Output the [x, y] coordinate of the center of the cell containing the given text.  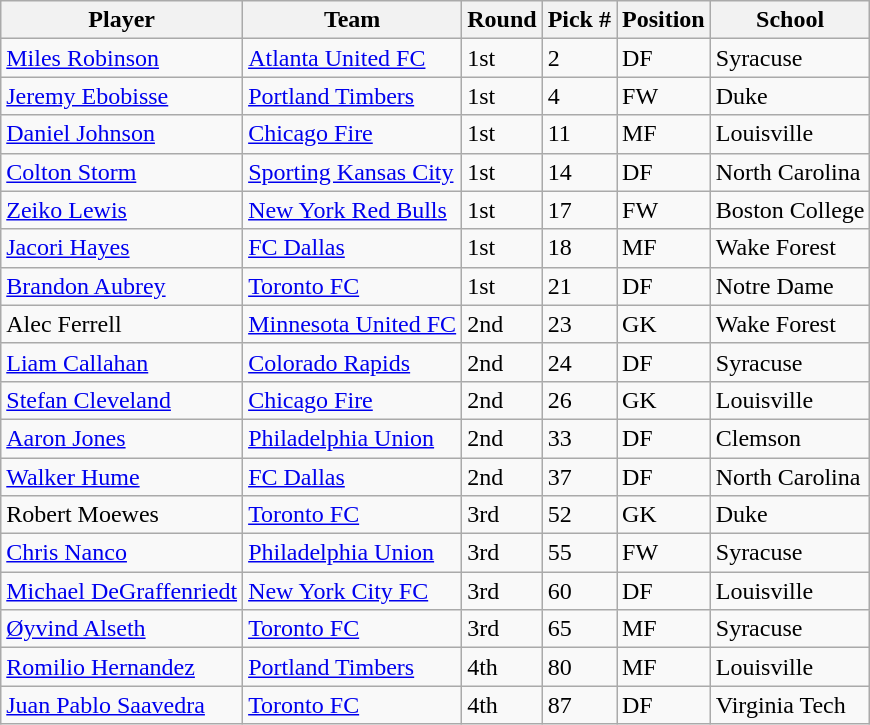
Chris Nanco [122, 553]
4 [579, 96]
Brandon Aubrey [122, 286]
Colorado Rapids [352, 362]
Jacori Hayes [122, 248]
14 [579, 172]
24 [579, 362]
Liam Callahan [122, 362]
Atlanta United FC [352, 58]
Michael DeGraffenriedt [122, 591]
Stefan Cleveland [122, 400]
Colton Storm [122, 172]
Minnesota United FC [352, 324]
87 [579, 705]
80 [579, 667]
21 [579, 286]
New York City FC [352, 591]
18 [579, 248]
Virginia Tech [790, 705]
Team [352, 20]
2 [579, 58]
New York Red Bulls [352, 210]
52 [579, 515]
11 [579, 134]
Jeremy Ebobisse [122, 96]
Clemson [790, 438]
Notre Dame [790, 286]
Miles Robinson [122, 58]
37 [579, 477]
17 [579, 210]
Sporting Kansas City [352, 172]
Pick # [579, 20]
Round [502, 20]
55 [579, 553]
Romilio Hernandez [122, 667]
Robert Moewes [122, 515]
School [790, 20]
Walker Hume [122, 477]
23 [579, 324]
Player [122, 20]
Alec Ferrell [122, 324]
Øyvind Alseth [122, 629]
Boston College [790, 210]
Position [663, 20]
33 [579, 438]
Daniel Johnson [122, 134]
Zeiko Lewis [122, 210]
26 [579, 400]
60 [579, 591]
Juan Pablo Saavedra [122, 705]
65 [579, 629]
Aaron Jones [122, 438]
